Output the (x, y) coordinate of the center of the cell containing the given text.  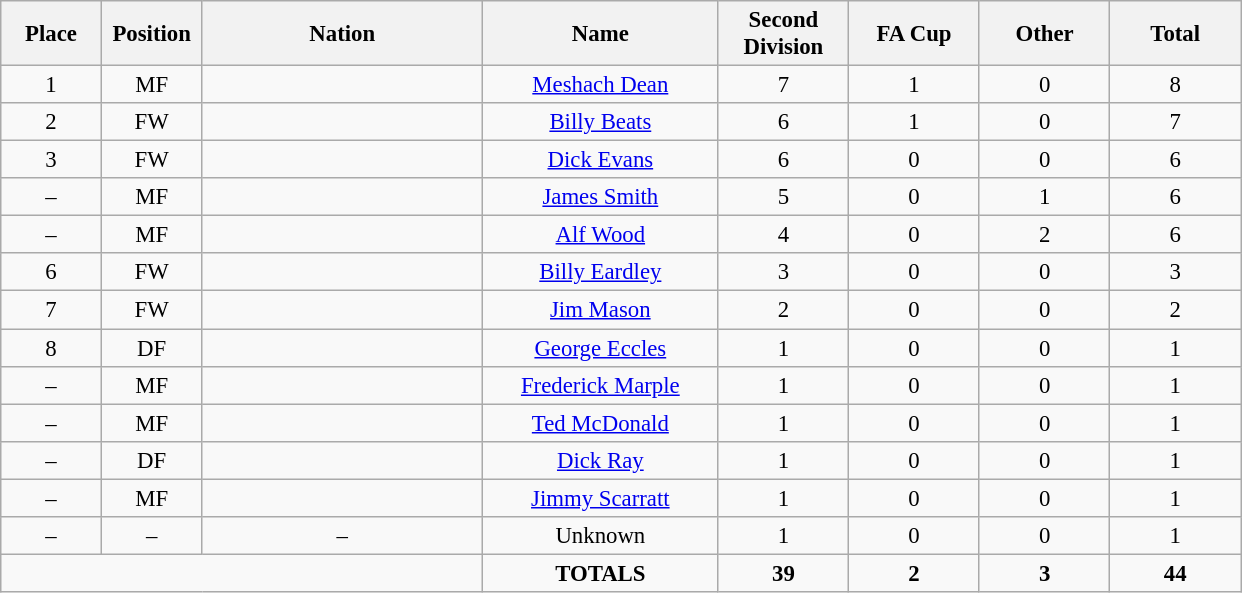
Place (52, 34)
Total (1176, 34)
Frederick Marple (601, 385)
44 (1176, 573)
Billy Eardley (601, 273)
George Eccles (601, 348)
Jimmy Scarratt (601, 498)
Billy Beats (601, 122)
Second Division (784, 34)
39 (784, 573)
Meshach Dean (601, 85)
James Smith (601, 197)
Other (1044, 34)
Dick Evans (601, 160)
TOTALS (601, 573)
FA Cup (914, 34)
Alf Wood (601, 235)
4 (784, 235)
Nation (342, 34)
Position (152, 34)
Dick Ray (601, 460)
Name (601, 34)
Unknown (601, 536)
Jim Mason (601, 310)
5 (784, 197)
Ted McDonald (601, 423)
